For the text-containing cell, return its midpoint in [X, Y] coordinate format. 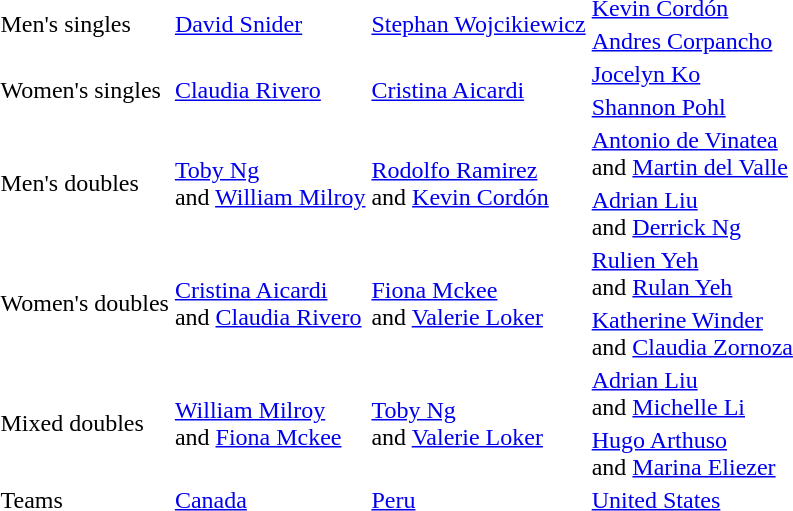
William Milroy and Fiona Mckee [270, 424]
Cristina Aicardi [478, 90]
Claudia Rivero [270, 90]
Fiona Mckeeand Valerie Loker [478, 304]
Toby Ng and Valerie Loker [478, 424]
Rodolfo Ramirezand Kevin Cordón [478, 184]
Cristina Aicardiand Claudia Rivero [270, 304]
Toby Ngand William Milroy [270, 184]
